Return the (x, y) coordinate for the center point of the cell that contains the specified text.  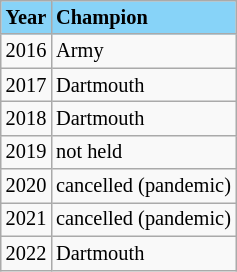
Army (144, 51)
2018 (26, 118)
2021 (26, 219)
2017 (26, 85)
not held (144, 152)
2016 (26, 51)
Year (26, 17)
2020 (26, 186)
Champion (144, 17)
2019 (26, 152)
2022 (26, 253)
